Return the (X, Y) coordinate for the center point of the cell that contains the specified text.  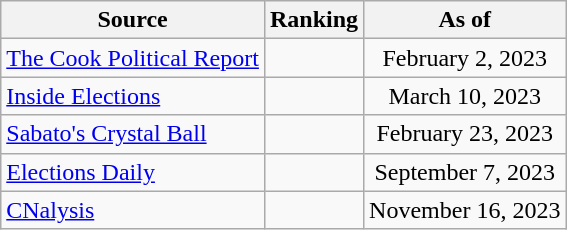
As of (465, 20)
February 23, 2023 (465, 134)
The Cook Political Report (133, 58)
CNalysis (133, 210)
Sabato's Crystal Ball (133, 134)
March 10, 2023 (465, 96)
September 7, 2023 (465, 172)
Inside Elections (133, 96)
November 16, 2023 (465, 210)
February 2, 2023 (465, 58)
Elections Daily (133, 172)
Ranking (314, 20)
Source (133, 20)
